Return the [x, y] coordinate for the center point of the cell that contains the specified text.  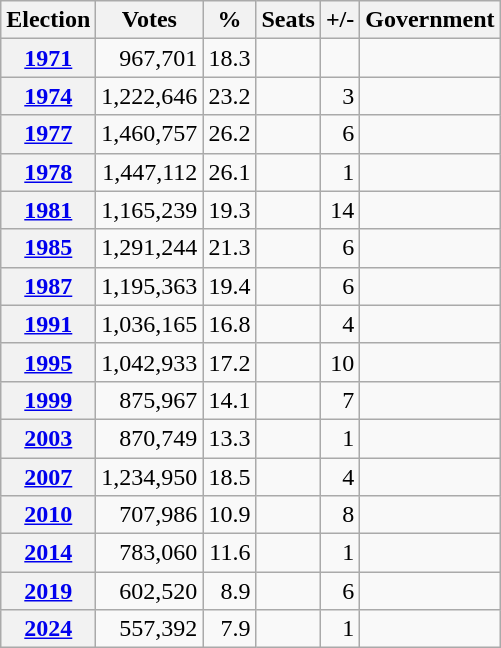
16.8 [230, 324]
1,195,363 [150, 286]
1974 [48, 96]
10.9 [230, 515]
8 [340, 515]
1,036,165 [150, 324]
Seats [288, 20]
+/- [340, 20]
2010 [48, 515]
Votes [150, 20]
1,447,112 [150, 172]
967,701 [150, 58]
1995 [48, 362]
18.5 [230, 477]
7.9 [230, 629]
14 [340, 210]
2024 [48, 629]
707,986 [150, 515]
Election [48, 20]
783,060 [150, 553]
8.9 [230, 591]
1,042,933 [150, 362]
3 [340, 96]
19.3 [230, 210]
557,392 [150, 629]
1971 [48, 58]
1,291,244 [150, 248]
870,749 [150, 438]
7 [340, 400]
18.3 [230, 58]
21.3 [230, 248]
1981 [48, 210]
10 [340, 362]
17.2 [230, 362]
14.1 [230, 400]
1978 [48, 172]
1985 [48, 248]
1991 [48, 324]
2014 [48, 553]
23.2 [230, 96]
11.6 [230, 553]
1977 [48, 134]
1,165,239 [150, 210]
% [230, 20]
2019 [48, 591]
2007 [48, 477]
19.4 [230, 286]
2003 [48, 438]
1,234,950 [150, 477]
1987 [48, 286]
1,460,757 [150, 134]
875,967 [150, 400]
Government [430, 20]
1999 [48, 400]
26.2 [230, 134]
26.1 [230, 172]
1,222,646 [150, 96]
602,520 [150, 591]
13.3 [230, 438]
